Find where the given text appears and provide that cell's center as (X, Y) coordinate. 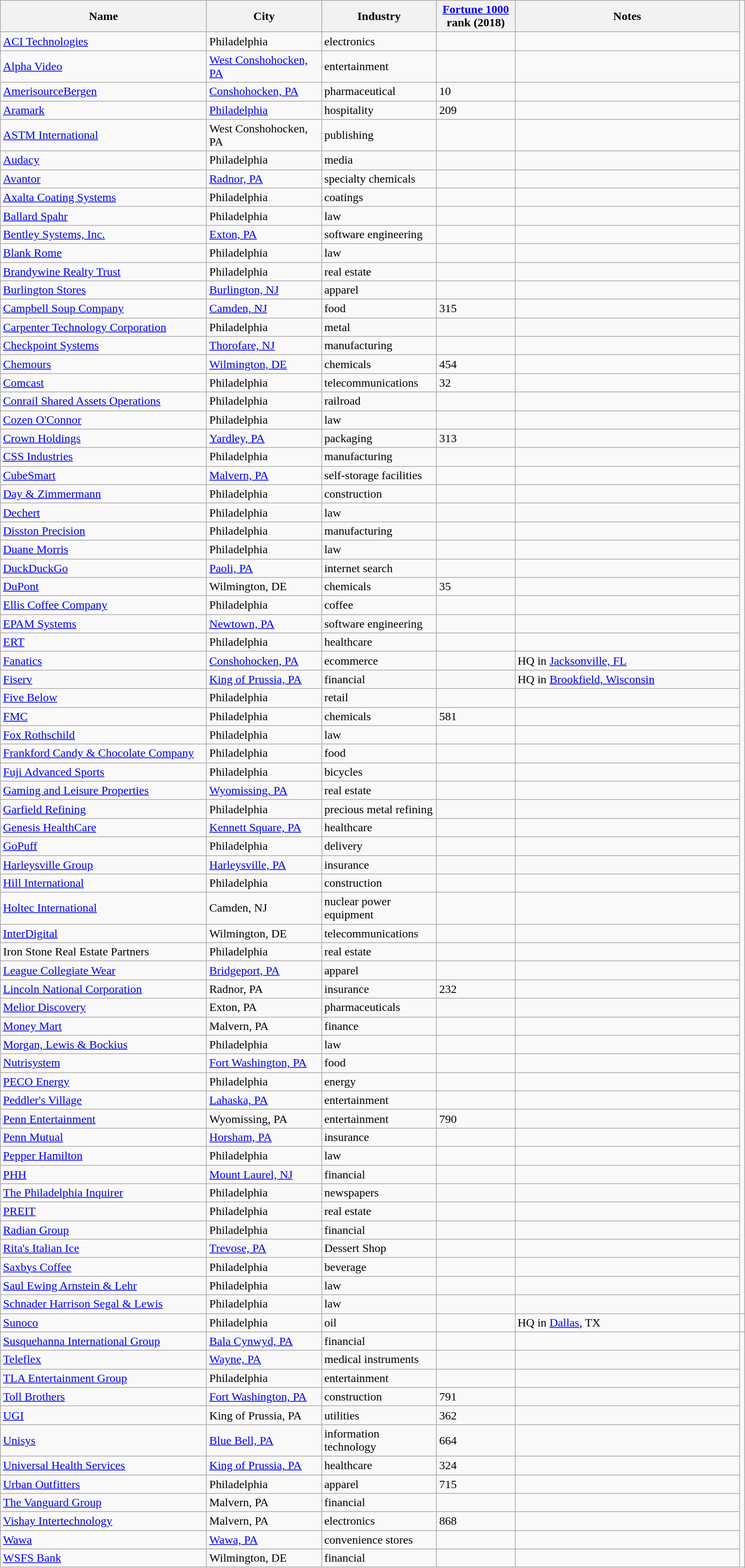
ACI Technologies (104, 41)
Lahaska, PA (264, 1100)
utilities (379, 1415)
PECO Energy (104, 1082)
313 (475, 438)
Melior Discovery (104, 1008)
Pepper Hamilton (104, 1156)
Campbell Soup Company (104, 309)
Fox Rothschild (104, 735)
Five Below (104, 698)
Name (104, 17)
internet search (379, 568)
DuPont (104, 587)
Trevose, PA (264, 1249)
DuckDuckGo (104, 568)
35 (475, 587)
EPAM Systems (104, 624)
Toll Brothers (104, 1397)
pharmaceutical (379, 92)
railroad (379, 401)
Gaming and Leisure Properties (104, 790)
Fortune 1000rank (2018) (475, 17)
Penn Entertainment (104, 1119)
Blank Rome (104, 253)
Kennett Square, PA (264, 827)
Wawa (104, 1540)
Teleflex (104, 1360)
Fuji Advanced Sports (104, 772)
Cozen O'Connor (104, 420)
City (264, 17)
Money Mart (104, 1026)
League Collegiate Wear (104, 971)
Genesis HealthCare (104, 827)
Harleysville Group (104, 864)
Day & Zimmermann (104, 494)
finance (379, 1026)
HQ in Brookfield, Wisconsin (627, 679)
precious metal refining (379, 809)
Holtec International (104, 909)
newspapers (379, 1193)
HQ in Dallas, TX (627, 1323)
Industry (379, 17)
Chemours (104, 364)
Bridgeport, PA (264, 971)
581 (475, 716)
ERT (104, 642)
packaging (379, 438)
Mount Laurel, NJ (264, 1174)
Burlington, NJ (264, 290)
Penn Mutual (104, 1137)
Comcast (104, 383)
delivery (379, 846)
Lincoln National Corporation (104, 989)
convenience stores (379, 1540)
Harleysville, PA (264, 864)
HQ in Jacksonville, FL (627, 661)
32 (475, 383)
Duane Morris (104, 549)
Notes (627, 17)
10 (475, 92)
Wayne, PA (264, 1360)
Dechert (104, 512)
Hill International (104, 883)
Saxbys Coffee (104, 1267)
Audacy (104, 160)
Garfield Refining (104, 809)
FMC (104, 716)
Crown Holdings (104, 438)
454 (475, 364)
publishing (379, 135)
Burlington Stores (104, 290)
Urban Outfitters (104, 1484)
868 (475, 1521)
Ellis Coffee Company (104, 605)
Thorofare, NJ (264, 346)
790 (475, 1119)
information technology (379, 1440)
324 (475, 1465)
GoPuff (104, 846)
791 (475, 1397)
specialty chemicals (379, 179)
Avantor (104, 179)
coatings (379, 197)
Sunoco (104, 1323)
beverage (379, 1267)
nuclear power equipment (379, 909)
retail (379, 698)
Rita's Italian Ice (104, 1249)
metal (379, 327)
The Vanguard Group (104, 1503)
Newtown, PA (264, 624)
Conrail Shared Assets Operations (104, 401)
Brandywine Realty Trust (104, 271)
Schnader Harrison Segal & Lewis (104, 1304)
Wawa, PA (264, 1540)
Bentley Systems, Inc. (104, 234)
Saul Ewing Arnstein & Lehr (104, 1286)
Iron Stone Real Estate Partners (104, 952)
self-storage facilities (379, 475)
energy (379, 1082)
Checkpoint Systems (104, 346)
TLA Entertainment Group (104, 1378)
ecommerce (379, 661)
Universal Health Services (104, 1465)
oil (379, 1323)
Radian Group (104, 1230)
medical instruments (379, 1360)
232 (475, 989)
UGI (104, 1415)
CubeSmart (104, 475)
Carpenter Technology Corporation (104, 327)
AmerisourceBergen (104, 92)
Bala Cynwyd, PA (264, 1341)
media (379, 160)
PREIT (104, 1212)
WSFS Bank (104, 1558)
hospitality (379, 110)
Aramark (104, 110)
Fiserv (104, 679)
315 (475, 309)
bicycles (379, 772)
Dessert Shop (379, 1249)
Peddler's Village (104, 1100)
ASTM International (104, 135)
Horsham, PA (264, 1137)
Unisys (104, 1440)
Yardley, PA (264, 438)
Axalta Coating Systems (104, 197)
PHH (104, 1174)
Fanatics (104, 661)
Vishay Intertechnology (104, 1521)
Nutrisystem (104, 1063)
pharmaceuticals (379, 1008)
715 (475, 1484)
Alpha Video (104, 66)
The Philadelphia Inquirer (104, 1193)
CSS Industries (104, 457)
Ballard Spahr (104, 216)
Morgan, Lewis & Bockius (104, 1045)
Paoli, PA (264, 568)
Frankford Candy & Chocolate Company (104, 753)
coffee (379, 605)
209 (475, 110)
362 (475, 1415)
InterDigital (104, 933)
Susquehanna International Group (104, 1341)
Disston Precision (104, 531)
Blue Bell, PA (264, 1440)
664 (475, 1440)
